For the text-containing cell, return its midpoint in [x, y] coordinate format. 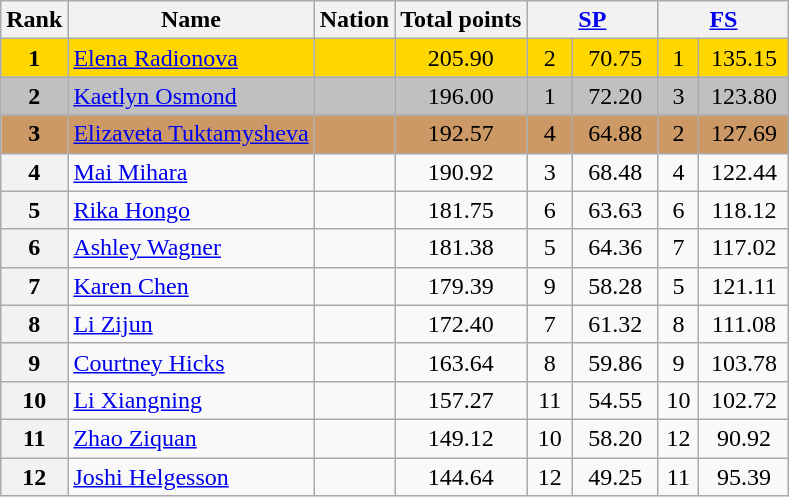
95.39 [744, 477]
118.12 [744, 210]
90.92 [744, 438]
Li Zijun [191, 324]
61.32 [616, 324]
117.02 [744, 248]
Mai Mihara [191, 172]
135.15 [744, 58]
Zhao Ziquan [191, 438]
196.00 [461, 96]
68.48 [616, 172]
FS [724, 20]
121.11 [744, 286]
122.44 [744, 172]
123.80 [744, 96]
144.64 [461, 477]
Name [191, 20]
102.72 [744, 400]
181.75 [461, 210]
181.38 [461, 248]
Joshi Helgesson [191, 477]
54.55 [616, 400]
64.88 [616, 134]
Nation [354, 20]
Total points [461, 20]
172.40 [461, 324]
58.28 [616, 286]
SP [592, 20]
Karen Chen [191, 286]
Elena Radionova [191, 58]
Kaetlyn Osmond [191, 96]
163.64 [461, 362]
49.25 [616, 477]
63.63 [616, 210]
149.12 [461, 438]
190.92 [461, 172]
64.36 [616, 248]
103.78 [744, 362]
179.39 [461, 286]
Elizaveta Tuktamysheva [191, 134]
127.69 [744, 134]
Li Xiangning [191, 400]
Rank [34, 20]
205.90 [461, 58]
157.27 [461, 400]
58.20 [616, 438]
Courtney Hicks [191, 362]
Ashley Wagner [191, 248]
192.57 [461, 134]
70.75 [616, 58]
72.20 [616, 96]
Rika Hongo [191, 210]
111.08 [744, 324]
59.86 [616, 362]
